Return the [x, y] coordinate for the center point of the cell that contains the specified text.  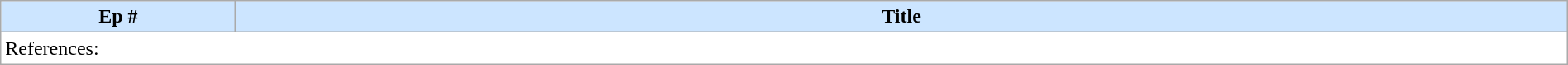
Title [901, 17]
References: [784, 48]
Ep # [118, 17]
